From the cell containing the given text, extract its center point as [x, y] coordinate. 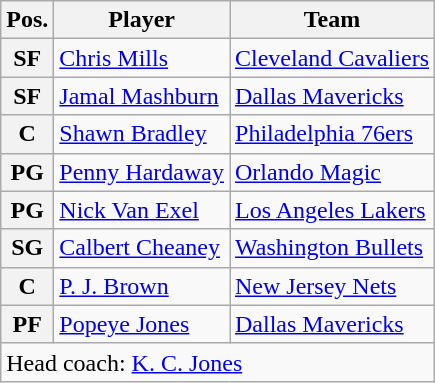
New Jersey Nets [332, 286]
Orlando Magic [332, 172]
P. J. Brown [142, 286]
Penny Hardaway [142, 172]
Head coach: K. C. Jones [218, 362]
Philadelphia 76ers [332, 134]
Nick Van Exel [142, 210]
Team [332, 20]
Cleveland Cavaliers [332, 58]
PF [28, 324]
Player [142, 20]
Popeye Jones [142, 324]
Washington Bullets [332, 248]
Pos. [28, 20]
Chris Mills [142, 58]
Jamal Mashburn [142, 96]
Calbert Cheaney [142, 248]
SG [28, 248]
Los Angeles Lakers [332, 210]
Shawn Bradley [142, 134]
